Identify which cell holds the provided text, then report its [x, y] central coordinate. 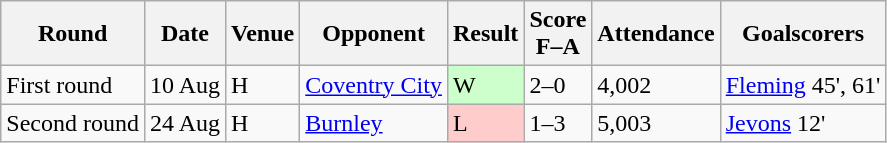
L [485, 123]
Attendance [656, 34]
4,002 [656, 85]
1–3 [558, 123]
24 Aug [184, 123]
Date [184, 34]
10 Aug [184, 85]
Fleming 45', 61' [803, 85]
Jevons 12' [803, 123]
ScoreF–A [558, 34]
Result [485, 34]
Coventry City [374, 85]
Second round [73, 123]
Venue [263, 34]
First round [73, 85]
Round [73, 34]
Goalscorers [803, 34]
Burnley [374, 123]
5,003 [656, 123]
2–0 [558, 85]
Opponent [374, 34]
W [485, 85]
